Output the [x, y] coordinate of the center of the cell containing the given text.  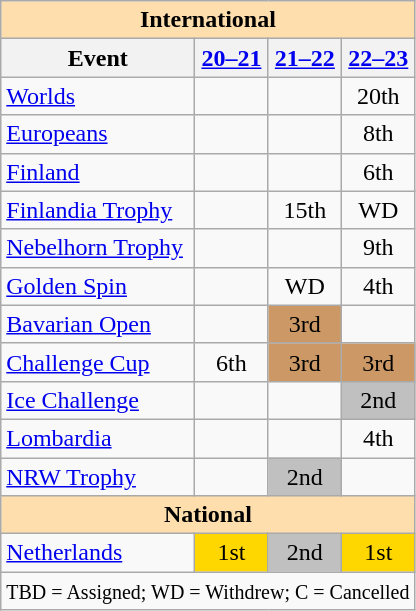
TBD = Assigned; WD = Withdrew; C = Cancelled [208, 591]
Worlds [98, 96]
Bavarian Open [98, 324]
Golden Spin [98, 286]
21–22 [304, 58]
20th [378, 96]
9th [378, 248]
Finlandia Trophy [98, 210]
Netherlands [98, 553]
NRW Trophy [98, 477]
Ice Challenge [98, 400]
International [208, 20]
National [208, 515]
15th [304, 210]
Finland [98, 172]
Nebelhorn Trophy [98, 248]
Event [98, 58]
22–23 [378, 58]
8th [378, 134]
Lombardia [98, 438]
20–21 [232, 58]
Europeans [98, 134]
Challenge Cup [98, 362]
